Search for the cell housing the specified text and yield its (X, Y) center coordinate. 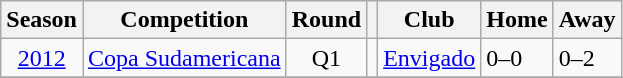
Round (326, 20)
0–0 (517, 58)
Season (42, 20)
Competition (184, 20)
2012 (42, 58)
Home (517, 20)
Club (430, 20)
Q1 (326, 58)
Away (587, 20)
Envigado (430, 58)
0–2 (587, 58)
Copa Sudamericana (184, 58)
